Identify which cell holds the provided text, then report its [X, Y] central coordinate. 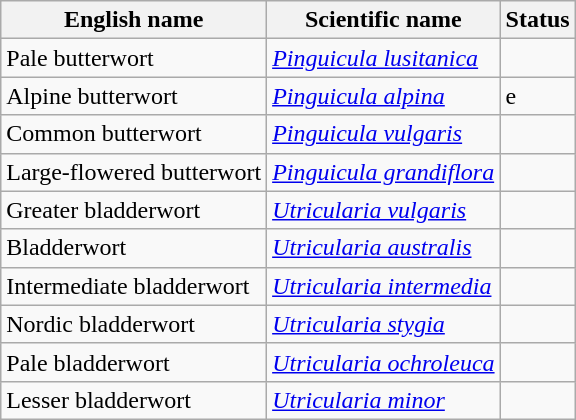
Pinguicula lusitanica [384, 58]
Status [538, 20]
Large-flowered butterwort [134, 172]
Pinguicula alpina [384, 96]
Utricularia intermedia [384, 286]
Pale butterwort [134, 58]
Lesser bladderwort [134, 400]
Bladderwort [134, 248]
Utricularia stygia [384, 324]
Common butterwort [134, 134]
Pinguicula grandiflora [384, 172]
Intermediate bladderwort [134, 286]
Alpine butterwort [134, 96]
e [538, 96]
Utricularia vulgaris [384, 210]
Pinguicula vulgaris [384, 134]
Greater bladderwort [134, 210]
Nordic bladderwort [134, 324]
Utricularia ochroleuca [384, 362]
English name [134, 20]
Utricularia minor [384, 400]
Utricularia australis [384, 248]
Scientific name [384, 20]
Pale bladderwort [134, 362]
